Find where the given text appears and provide that cell's center as (x, y) coordinate. 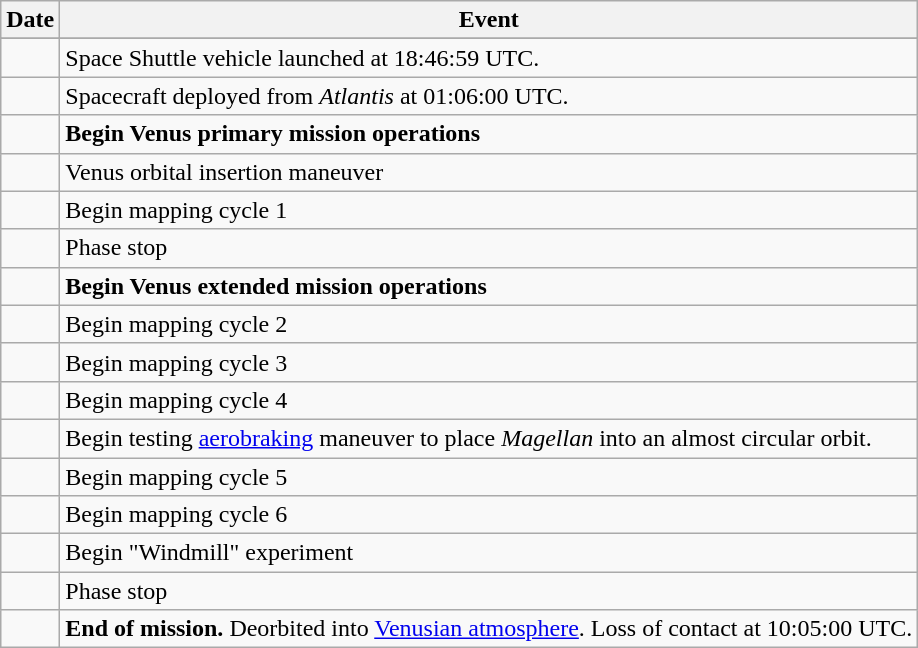
Begin mapping cycle 6 (489, 515)
Event (489, 20)
Begin Venus extended mission operations (489, 286)
Begin mapping cycle 5 (489, 477)
Space Shuttle vehicle launched at 18:46:59 UTC. (489, 58)
Begin mapping cycle 1 (489, 210)
Date (30, 20)
Begin testing aerobraking maneuver to place Magellan into an almost circular orbit. (489, 438)
Begin mapping cycle 3 (489, 362)
Venus orbital insertion maneuver (489, 172)
Spacecraft deployed from Atlantis at 01:06:00 UTC. (489, 96)
End of mission. Deorbited into Venusian atmosphere. Loss of contact at 10:05:00 UTC. (489, 629)
Begin Venus primary mission operations (489, 134)
Begin mapping cycle 4 (489, 400)
Begin "Windmill" experiment (489, 553)
Begin mapping cycle 2 (489, 324)
